Pinpoint the cell where the given text exists, returning its (x, y) midpoint coordinate. 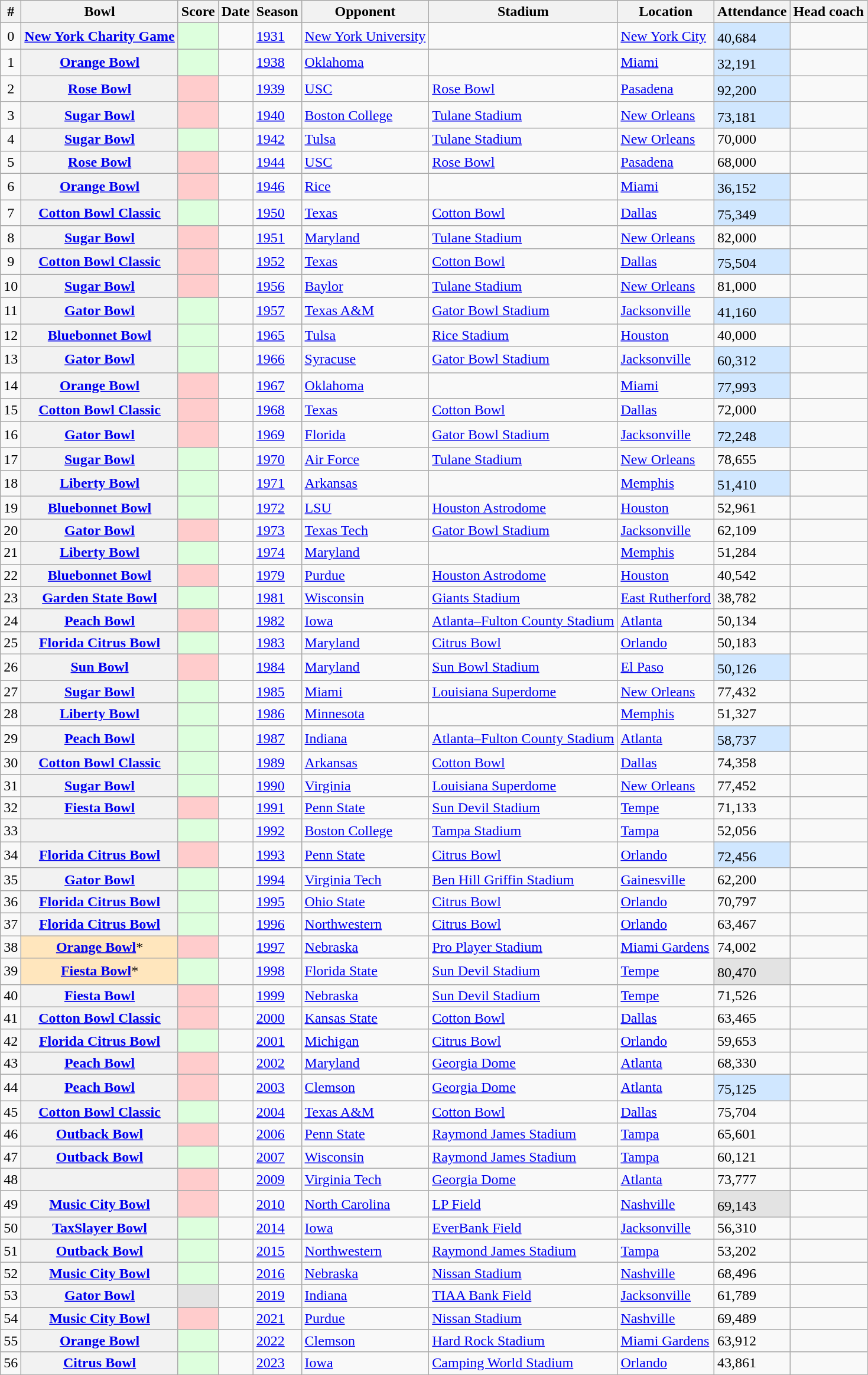
46 (11, 1134)
1938 (277, 63)
71,526 (752, 995)
Bowl (99, 12)
Head coach (828, 12)
Camping World Stadium (524, 1363)
2002 (277, 1063)
56 (11, 1363)
Orange Bowl* (99, 947)
1979 (277, 575)
50 (11, 1228)
41,160 (752, 311)
45 (11, 1112)
Ben Hill Griffin Stadium (524, 879)
Sun Bowl (99, 667)
Tampa Stadium (524, 831)
1997 (277, 947)
1991 (277, 808)
New York University (365, 37)
Virginia (365, 786)
40,684 (752, 37)
51,327 (752, 714)
70,797 (752, 901)
63,465 (752, 1018)
58,737 (752, 739)
60,121 (752, 1157)
72,000 (752, 410)
75,125 (752, 1088)
2 (11, 89)
1939 (277, 89)
62,109 (752, 530)
11 (11, 311)
Hard Rock Stadium (524, 1341)
1989 (277, 763)
13 (11, 359)
Opponent (365, 12)
18 (11, 484)
68,496 (752, 1273)
Texas Tech (365, 530)
Gainesville (666, 879)
53 (11, 1296)
70,000 (752, 140)
65,601 (752, 1134)
22 (11, 575)
63,912 (752, 1341)
15 (11, 410)
48 (11, 1179)
Minnesota (365, 714)
2000 (277, 1018)
40,542 (752, 575)
12 (11, 335)
40,000 (752, 335)
52,056 (752, 831)
8 (11, 237)
81,000 (752, 286)
7 (11, 213)
75,704 (752, 1112)
73,181 (752, 115)
1974 (277, 553)
2021 (277, 1318)
77,432 (752, 692)
2006 (277, 1134)
Air Force (365, 459)
26 (11, 667)
36,152 (752, 187)
49 (11, 1204)
1946 (277, 187)
80,470 (752, 972)
92,200 (752, 89)
1999 (277, 995)
2003 (277, 1088)
34 (11, 855)
1993 (277, 855)
29 (11, 739)
5 (11, 162)
75,349 (752, 213)
Sun Bowl Stadium (524, 667)
39 (11, 972)
1931 (277, 37)
53,202 (752, 1251)
14 (11, 385)
# (11, 12)
1956 (277, 286)
1965 (277, 335)
2009 (277, 1179)
54 (11, 1318)
Ohio State (365, 901)
Rice (365, 187)
Season (277, 12)
1984 (277, 667)
52,961 (752, 508)
41 (11, 1018)
1967 (277, 385)
9 (11, 261)
42 (11, 1040)
33 (11, 831)
LP Field (524, 1204)
23 (11, 598)
74,002 (752, 947)
Pro Player Stadium (524, 947)
61,789 (752, 1296)
Rice Stadium (524, 335)
30 (11, 763)
38 (11, 947)
1942 (277, 140)
68,000 (752, 162)
Attendance (752, 12)
TIAA Bank Field (524, 1296)
73,777 (752, 1179)
4 (11, 140)
2001 (277, 1040)
Florida (365, 435)
1990 (277, 786)
0 (11, 37)
72,248 (752, 435)
31 (11, 786)
North Carolina (365, 1204)
Syracuse (365, 359)
Baylor (365, 286)
1952 (277, 261)
Giants Stadium (524, 598)
43,861 (752, 1363)
2019 (277, 1296)
New York Charity Game (99, 37)
1986 (277, 714)
56,310 (752, 1228)
1981 (277, 598)
1971 (277, 484)
59,653 (752, 1040)
3 (11, 115)
1 (11, 63)
1973 (277, 530)
2007 (277, 1157)
68,330 (752, 1063)
78,655 (752, 459)
1996 (277, 925)
LSU (365, 508)
1992 (277, 831)
36 (11, 901)
Date (235, 12)
35 (11, 879)
75,504 (752, 261)
51,284 (752, 553)
Garden State Bowl (99, 598)
77,993 (752, 385)
TaxSlayer Bowl (99, 1228)
69,143 (752, 1204)
1944 (277, 162)
El Paso (666, 667)
1982 (277, 620)
1994 (277, 879)
50,126 (752, 667)
Kansas State (365, 1018)
1985 (277, 692)
1983 (277, 643)
50,183 (752, 643)
1957 (277, 311)
1970 (277, 459)
51 (11, 1251)
19 (11, 508)
New York City (666, 37)
28 (11, 714)
2014 (277, 1228)
Location (666, 12)
44 (11, 1088)
EverBank Field (524, 1228)
27 (11, 692)
24 (11, 620)
52 (11, 1273)
1995 (277, 901)
51,410 (752, 484)
40 (11, 995)
1969 (277, 435)
Florida State (365, 972)
1998 (277, 972)
1950 (277, 213)
60,312 (752, 359)
2010 (277, 1204)
72,456 (752, 855)
25 (11, 643)
6 (11, 187)
Michigan (365, 1040)
32 (11, 808)
1972 (277, 508)
38,782 (752, 598)
Score (198, 12)
32,191 (752, 63)
2023 (277, 1363)
2015 (277, 1251)
10 (11, 286)
1987 (277, 739)
55 (11, 1341)
2004 (277, 1112)
71,133 (752, 808)
1951 (277, 237)
1966 (277, 359)
43 (11, 1063)
Fiesta Bowl* (99, 972)
17 (11, 459)
77,452 (752, 786)
50,134 (752, 620)
20 (11, 530)
East Rutherford (666, 598)
47 (11, 1157)
Stadium (524, 12)
37 (11, 925)
2022 (277, 1341)
63,467 (752, 925)
62,200 (752, 879)
2016 (277, 1273)
16 (11, 435)
74,358 (752, 763)
69,489 (752, 1318)
82,000 (752, 237)
1940 (277, 115)
21 (11, 553)
1968 (277, 410)
